Identify which cell holds the provided text, then report its (x, y) central coordinate. 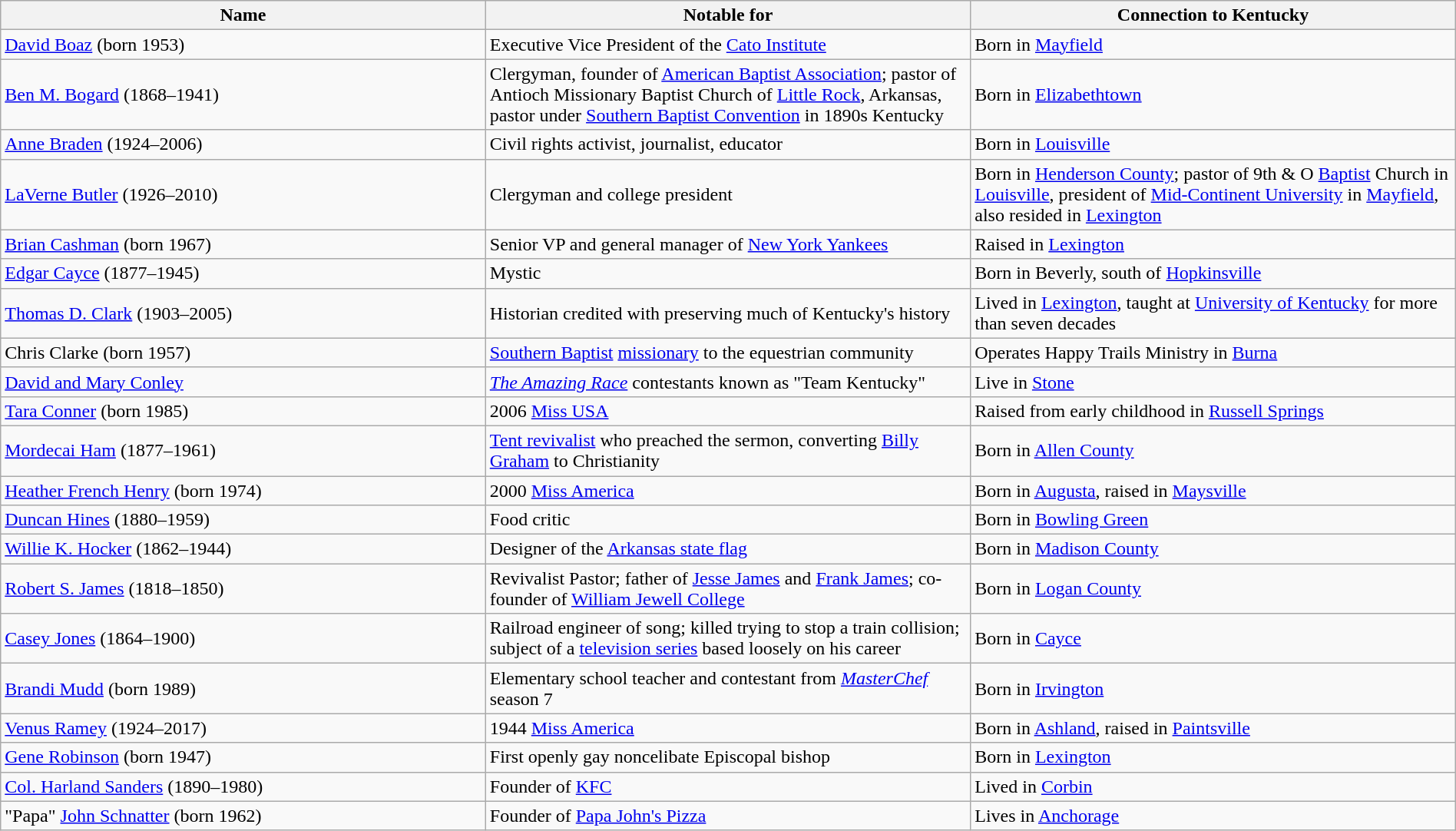
Born in Madison County (1213, 549)
Revivalist Pastor; father of Jesse James and Frank James; co-founder of William Jewell College (728, 588)
Tent revivalist who preached the sermon, converting Billy Graham to Christianity (728, 450)
Born in Ashland, raised in Paintsville (1213, 728)
Born in Cayce (1213, 639)
Raised in Lexington (1213, 244)
Born in Elizabethtown (1213, 94)
Born in Bowling Green (1213, 520)
Mystic (728, 273)
Born in Irvington (1213, 688)
Heather French Henry (born 1974) (243, 491)
Founder of Papa John's Pizza (728, 816)
Live in Stone (1213, 382)
Senior VP and general manager of New York Yankees (728, 244)
1944 Miss America (728, 728)
Anne Braden (1924–2006) (243, 144)
Name (243, 15)
Born in Louisville (1213, 144)
David and Mary Conley (243, 382)
2000 Miss America (728, 491)
Railroad engineer of song; killed trying to stop a train collision; subject of a television series based loosely on his career (728, 639)
First openly gay noncelibate Episcopal bishop (728, 757)
Founder of KFC (728, 786)
The Amazing Race contestants known as "Team Kentucky" (728, 382)
Mordecai Ham (1877–1961) (243, 450)
Clergyman and college president (728, 194)
Born in Mayfield (1213, 45)
Robert S. James (1818–1850) (243, 588)
Chris Clarke (born 1957) (243, 353)
"Papa" John Schnatter (born 1962) (243, 816)
Col. Harland Sanders (1890–1980) (243, 786)
David Boaz (born 1953) (243, 45)
Venus Ramey (1924–2017) (243, 728)
Tara Conner (born 1985) (243, 411)
Gene Robinson (born 1947) (243, 757)
2006 Miss USA (728, 411)
Born in Augusta, raised in Maysville (1213, 491)
Thomas D. Clark (1903–2005) (243, 313)
Raised from early childhood in Russell Springs (1213, 411)
Designer of the Arkansas state flag (728, 549)
Food critic (728, 520)
Born in Allen County (1213, 450)
Civil rights activist, journalist, educator (728, 144)
Operates Happy Trails Ministry in Burna (1213, 353)
Connection to Kentucky (1213, 15)
LaVerne Butler (1926–2010) (243, 194)
Executive Vice President of the Cato Institute (728, 45)
Lived in Lexington, taught at University of Kentucky for more than seven decades (1213, 313)
Southern Baptist missionary to the equestrian community (728, 353)
Born in Beverly, south of Hopkinsville (1213, 273)
Casey Jones (1864–1900) (243, 639)
Born in Lexington (1213, 757)
Lived in Corbin (1213, 786)
Elementary school teacher and contestant from MasterChef season 7 (728, 688)
Edgar Cayce (1877–1945) (243, 273)
Willie K. Hocker (1862–1944) (243, 549)
Historian credited with preserving much of Kentucky's history (728, 313)
Brian Cashman (born 1967) (243, 244)
Born in Logan County (1213, 588)
Brandi Mudd (born 1989) (243, 688)
Lives in Anchorage (1213, 816)
Ben M. Bogard (1868–1941) (243, 94)
Duncan Hines (1880–1959) (243, 520)
Notable for (728, 15)
